Find where the given text appears and provide that cell's center as [X, Y] coordinate. 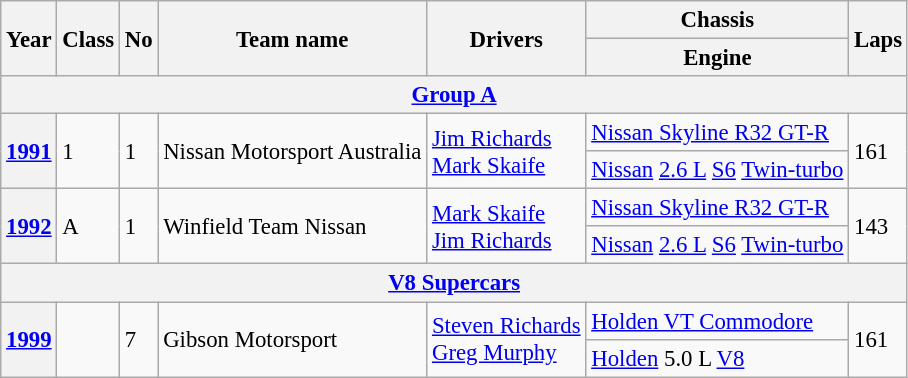
Gibson Motorsport [292, 340]
Mark Skaife Jim Richards [506, 226]
Drivers [506, 38]
Steven Richards Greg Murphy [506, 340]
Nissan Motorsport Australia [292, 152]
143 [878, 226]
Class [88, 38]
Team name [292, 38]
7 [138, 340]
Laps [878, 38]
A [88, 226]
Year [29, 38]
1999 [29, 340]
Group A [454, 95]
Engine [718, 58]
Holden 5.0 L V8 [718, 358]
1992 [29, 226]
Holden VT Commodore [718, 321]
Chassis [718, 20]
Winfield Team Nissan [292, 226]
Jim Richards Mark Skaife [506, 152]
No [138, 38]
V8 Supercars [454, 283]
1991 [29, 152]
